Identify which cell holds the provided text, then report its (X, Y) central coordinate. 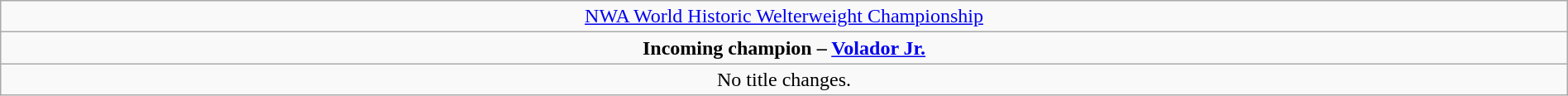
No title changes. (784, 79)
Incoming champion – Volador Jr. (784, 48)
NWA World Historic Welterweight Championship (784, 17)
